Pinpoint the cell where the given text exists, returning its [x, y] midpoint coordinate. 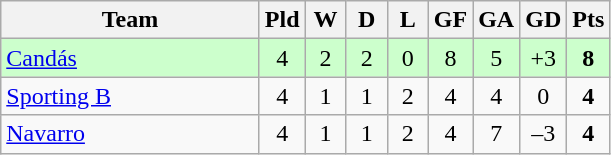
+3 [544, 58]
L [408, 20]
W [326, 20]
Pts [588, 20]
GF [450, 20]
–3 [544, 134]
GA [496, 20]
GD [544, 20]
5 [496, 58]
Pld [282, 20]
D [366, 20]
Sporting B [130, 96]
Navarro [130, 134]
Candás [130, 58]
Team [130, 20]
7 [496, 134]
